Determine the [X, Y] coordinate at the center of the cell enclosing the given text.  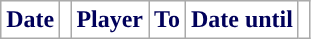
Player [110, 20]
To [168, 20]
Date [30, 20]
Date until [242, 20]
